Search for the cell housing the specified text and yield its (X, Y) center coordinate. 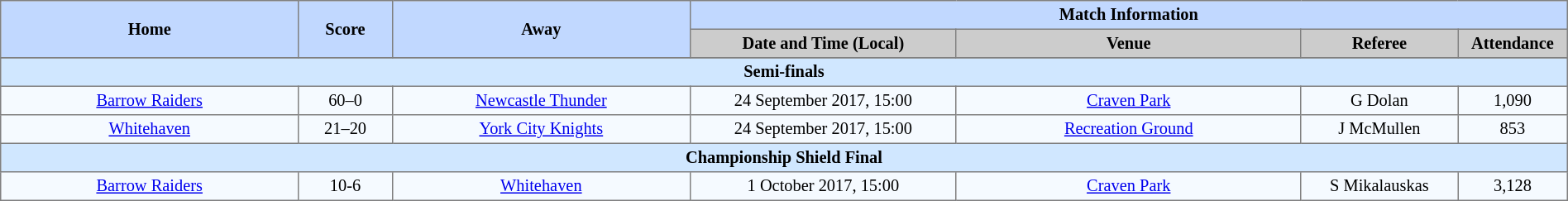
60–0 (346, 100)
Recreation Ground (1128, 129)
G Dolan (1379, 100)
Newcastle Thunder (541, 100)
1 October 2017, 15:00 (823, 186)
1,090 (1513, 100)
10-6 (346, 186)
S Mikalauskas (1379, 186)
J McMullen (1379, 129)
Venue (1128, 43)
Championship Shield Final (784, 157)
853 (1513, 129)
21–20 (346, 129)
Away (541, 30)
Semi-finals (784, 72)
Referee (1379, 43)
Attendance (1513, 43)
Home (150, 30)
3,128 (1513, 186)
Date and Time (Local) (823, 43)
Match Information (1128, 15)
York City Knights (541, 129)
Score (346, 30)
